Return [x, y] of the center of cell containing provided text 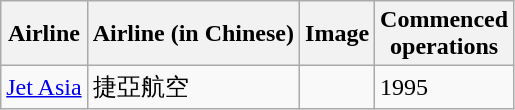
Jet Asia [44, 88]
Airline (in Chinese) [193, 34]
1995 [444, 88]
Image [338, 34]
捷亞航空 [193, 88]
Airline [44, 34]
Commencedoperations [444, 34]
